Search for the cell housing the specified text and yield its [x, y] center coordinate. 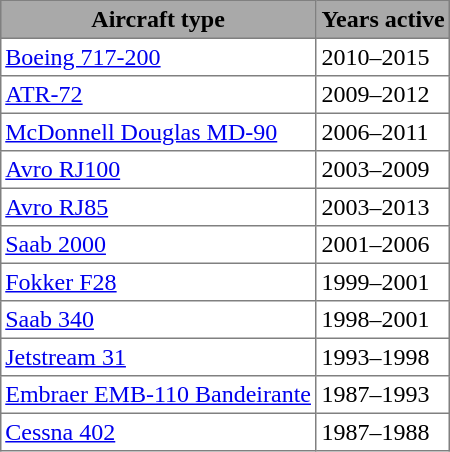
Embraer EMB-110 Bandeirante [158, 395]
2009–2012 [383, 95]
Avro RJ100 [158, 170]
McDonnell Douglas MD-90 [158, 132]
Saab 340 [158, 320]
2010–2015 [383, 57]
Fokker F28 [158, 282]
1999–2001 [383, 282]
ATR-72 [158, 95]
Saab 2000 [158, 245]
1993–1998 [383, 357]
2003–2013 [383, 207]
1998–2001 [383, 320]
Years active [383, 20]
Boeing 717-200 [158, 57]
2006–2011 [383, 132]
2003–2009 [383, 170]
Cessna 402 [158, 432]
2001–2006 [383, 245]
Avro RJ85 [158, 207]
Aircraft type [158, 20]
Jetstream 31 [158, 357]
1987–1993 [383, 395]
1987–1988 [383, 432]
